Provide the [x, y] coordinate of the cell's center where the given text is located.  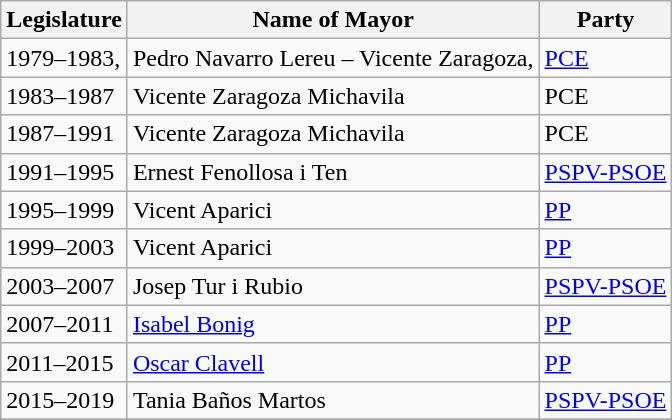
1987–1991 [64, 134]
1995–1999 [64, 210]
Isabel Bonig [333, 324]
2011–2015 [64, 362]
Name of Mayor [333, 20]
Pedro Navarro Lereu – Vicente Zaragoza, [333, 58]
Ernest Fenollosa i Ten [333, 172]
Legislature [64, 20]
2015–2019 [64, 400]
1983–1987 [64, 96]
2007–2011 [64, 324]
2003–2007 [64, 286]
1991–1995 [64, 172]
Tania Baños Martos [333, 400]
1979–1983, [64, 58]
Party [606, 20]
Josep Tur i Rubio [333, 286]
1999–2003 [64, 248]
Oscar Clavell [333, 362]
